Extract the (x, y) coordinate from the center of the cell holding the provided text.  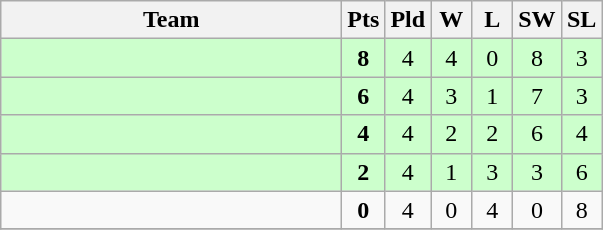
Pld (408, 20)
L (492, 20)
SW (537, 20)
Pts (364, 20)
7 (537, 96)
SL (582, 20)
W (452, 20)
Team (172, 20)
